Scan for the cell matching the given text and deliver its [X, Y] coordinate at center. 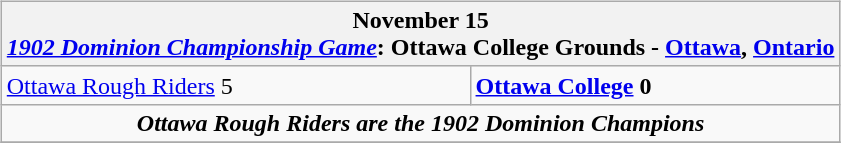
Ottawa College 0 [655, 85]
Ottawa Rough Riders 5 [236, 85]
Ottawa Rough Riders are the 1902 Dominion Champions [420, 123]
November 151902 Dominion Championship Game: Ottawa College Grounds - Ottawa, Ontario [420, 34]
